Locate the cell with the specified text and output its [X, Y] center coordinate. 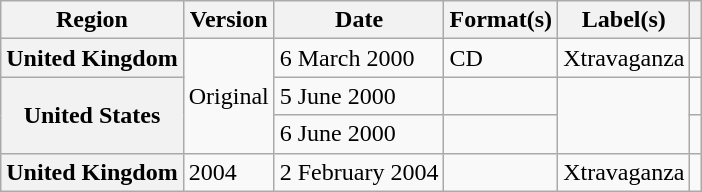
5 June 2000 [359, 96]
Date [359, 20]
Label(s) [624, 20]
6 June 2000 [359, 134]
CD [501, 58]
Version [228, 20]
Region [92, 20]
Original [228, 96]
2004 [228, 172]
2 February 2004 [359, 172]
6 March 2000 [359, 58]
United States [92, 115]
Format(s) [501, 20]
